Locate the cell with the specified text and output its [X, Y] center coordinate. 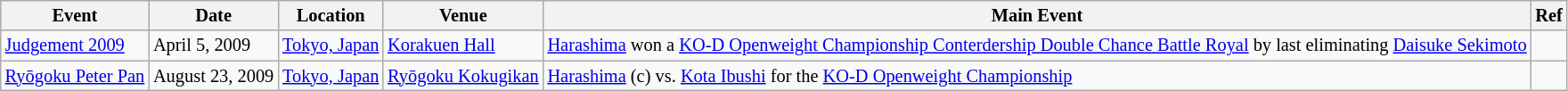
Korakuen Hall [463, 45]
Venue [463, 15]
Ref [1548, 15]
Date [214, 15]
Event [75, 15]
Harashima (c) vs. Kota Ibushi for the KO-D Openweight Championship [1037, 76]
Location [331, 15]
Harashima won a KO-D Openweight Championship Conterdership Double Chance Battle Royal by last eliminating Daisuke Sekimoto [1037, 45]
August 23, 2009 [214, 76]
Judgement 2009 [75, 45]
Ryōgoku Peter Pan [75, 76]
Main Event [1037, 15]
Ryōgoku Kokugikan [463, 76]
April 5, 2009 [214, 45]
